Return the (X, Y) coordinate for the center point of the cell that contains the specified text.  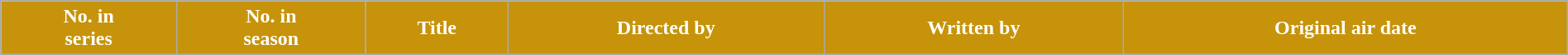
Directed by (666, 28)
Title (437, 28)
No. inseries (89, 28)
No. inseason (271, 28)
Written by (973, 28)
Original air date (1345, 28)
